Identify which cell holds the provided text, then report its [X, Y] central coordinate. 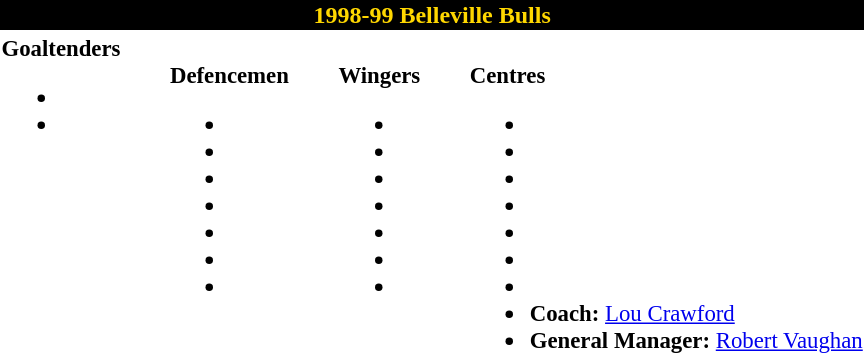
1998-99 Belleville Bulls [432, 15]
